Locate the cell with the specified text and output its (X, Y) center coordinate. 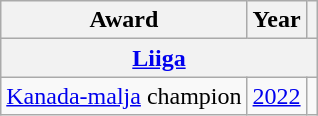
Liiga (159, 58)
Year (276, 20)
Kanada-malja champion (124, 96)
2022 (276, 96)
Award (124, 20)
